Determine the [x, y] coordinate at the center of the cell enclosing the given text.  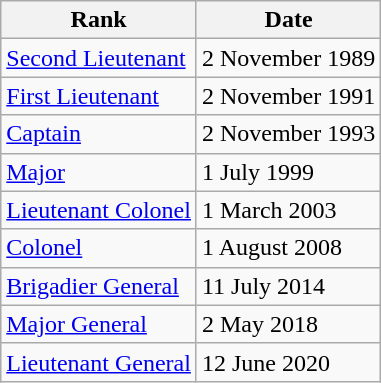
Lieutenant Colonel [99, 210]
Rank [99, 20]
Date [288, 20]
1 July 1999 [288, 172]
Second Lieutenant [99, 58]
12 June 2020 [288, 362]
11 July 2014 [288, 286]
Major [99, 172]
2 November 1991 [288, 96]
Major General [99, 324]
1 March 2003 [288, 210]
Captain [99, 134]
Colonel [99, 248]
2 November 1993 [288, 134]
1 August 2008 [288, 248]
2 May 2018 [288, 324]
2 November 1989 [288, 58]
Brigadier General [99, 286]
Lieutenant General [99, 362]
First Lieutenant [99, 96]
